Locate the cell with the specified text and output its [X, Y] center coordinate. 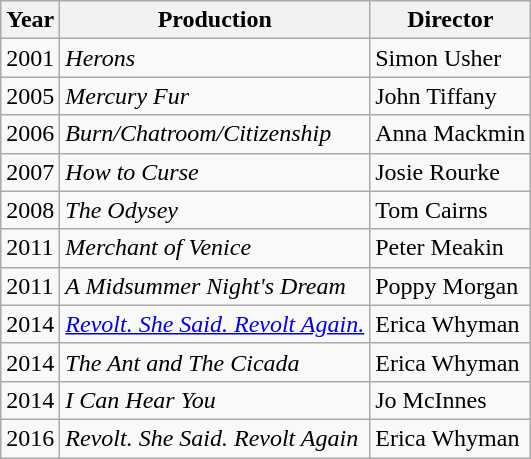
Josie Rourke [450, 172]
I Can Hear You [215, 400]
Anna Mackmin [450, 134]
How to Curse [215, 172]
Herons [215, 58]
Peter Meakin [450, 248]
Revolt. She Said. Revolt Again [215, 438]
Simon Usher [450, 58]
2005 [30, 96]
Tom Cairns [450, 210]
2007 [30, 172]
Year [30, 20]
Director [450, 20]
Poppy Morgan [450, 286]
Burn/Chatroom/Citizenship [215, 134]
A Midsummer Night's Dream [215, 286]
Revolt. She Said. Revolt Again. [215, 324]
The Ant and The Cicada [215, 362]
2016 [30, 438]
Production [215, 20]
Merchant of Venice [215, 248]
Mercury Fur [215, 96]
2008 [30, 210]
2001 [30, 58]
The Odysey [215, 210]
2006 [30, 134]
Jo McInnes [450, 400]
John Tiffany [450, 96]
